Find where the given text appears and provide that cell's center as [X, Y] coordinate. 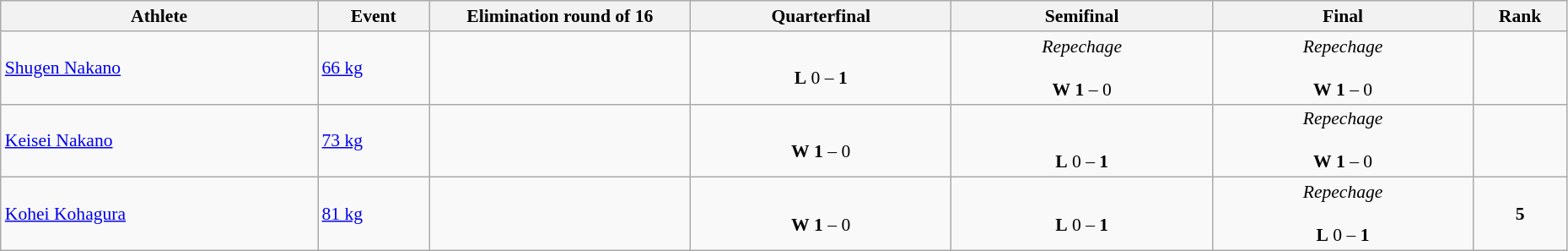
Semifinal [1081, 16]
Athlete [159, 16]
Event [373, 16]
Rank [1520, 16]
Shugen Nakano [159, 68]
66 kg [373, 68]
73 kg [373, 140]
Quarterfinal [822, 16]
5 [1520, 215]
Kohei Kohagura [159, 215]
Repechage L 0 – 1 [1343, 215]
81 kg [373, 215]
Keisei Nakano [159, 140]
Elimination round of 16 [560, 16]
Final [1343, 16]
